Determine the (X, Y) coordinate at the center of the cell enclosing the given text.  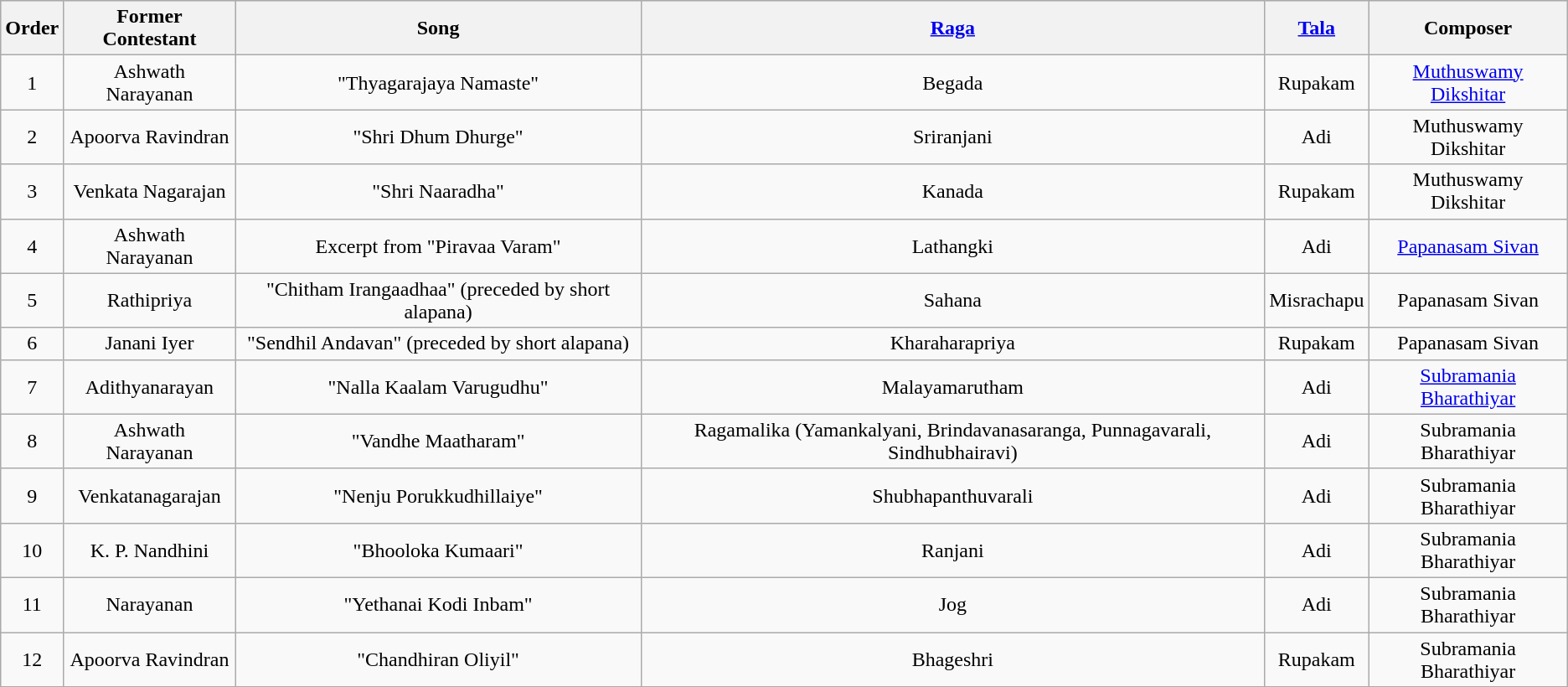
Order (32, 28)
"Shri Naaradha" (438, 191)
10 (32, 550)
K. P. Nandhini (149, 550)
5 (32, 300)
4 (32, 246)
Tala (1317, 28)
Composer (1467, 28)
Sahana (953, 300)
8 (32, 441)
9 (32, 496)
"Shri Dhum Dhurge" (438, 137)
3 (32, 191)
Malayamarutham (953, 387)
"Chandhiran Oliyil" (438, 659)
Ranjani (953, 550)
Raga (953, 28)
Jog (953, 605)
Shubhapanthuvarali (953, 496)
Rathipriya (149, 300)
Former Contestant (149, 28)
Excerpt from "Piravaa Varam" (438, 246)
"Yethanai Kodi Inbam" (438, 605)
"Sendhil Andavan" (preceded by short alapana) (438, 343)
6 (32, 343)
Begada (953, 82)
Ragamalika (Yamankalyani, Brindavanasaranga, Punnagavarali, Sindhubhairavi) (953, 441)
Kharaharapriya (953, 343)
Narayanan (149, 605)
Kanada (953, 191)
Janani Iyer (149, 343)
2 (32, 137)
7 (32, 387)
Song (438, 28)
11 (32, 605)
Venkata Nagarajan (149, 191)
1 (32, 82)
Adithyanarayan (149, 387)
"Thyagarajaya Namaste" (438, 82)
12 (32, 659)
Lathangki (953, 246)
"Vandhe Maatharam" (438, 441)
Sriranjani (953, 137)
"Nenju Porukkudhillaiye" (438, 496)
"Bhooloka Kumaari" (438, 550)
"Nalla Kaalam Varugudhu" (438, 387)
"Chitham Irangaadhaa" (preceded by short alapana) (438, 300)
Misrachapu (1317, 300)
Bhageshri (953, 659)
Venkatanagarajan (149, 496)
